Locate the cell with the specified text and output its (x, y) center coordinate. 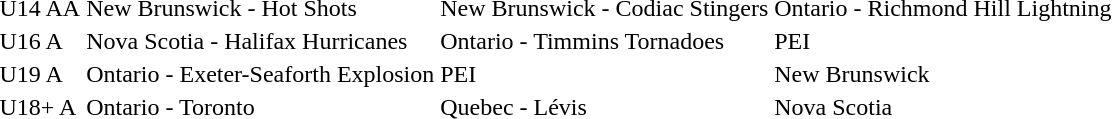
Ontario - Timmins Tornadoes (604, 41)
PEI (604, 74)
Ontario - Exeter-Seaforth Explosion (260, 74)
Nova Scotia - Halifax Hurricanes (260, 41)
